Capture the cell that displays the provided text and extract its [x, y] central coordinate. 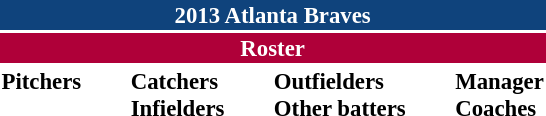
Roster [272, 48]
2013 Atlanta Braves [272, 15]
